Locate the cell with the specified text and output its (X, Y) center coordinate. 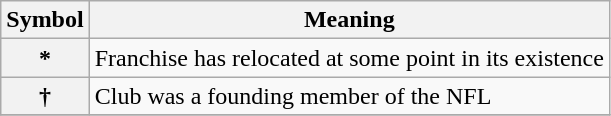
Symbol (45, 20)
Franchise has relocated at some point in its existence (349, 58)
Meaning (349, 20)
* (45, 58)
Club was a founding member of the NFL (349, 96)
† (45, 96)
